Output the [X, Y] coordinate of the center of the cell containing the given text.  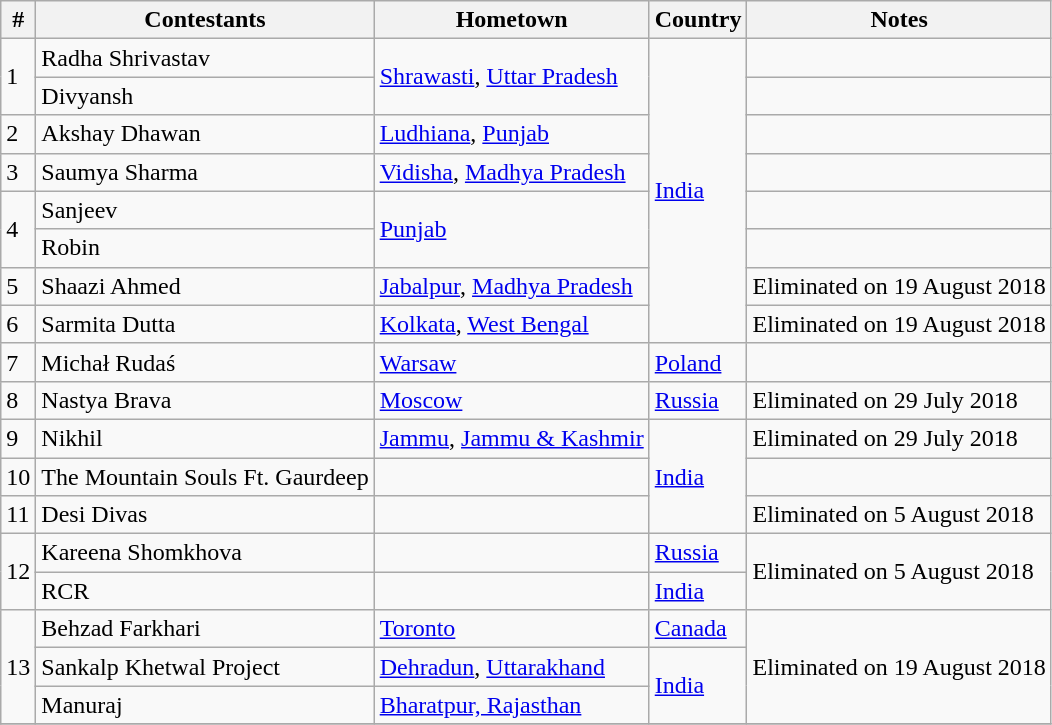
Jammu, Jammu & Kashmir [512, 438]
Bharatpur, Rajasthan [512, 705]
Contestants [205, 20]
Toronto [512, 629]
5 [18, 286]
Akshay Dhawan [205, 134]
Dehradun, Uttarakhand [512, 667]
Vidisha, Madhya Pradesh [512, 172]
Behzad Farkhari [205, 629]
10 [18, 477]
Canada [698, 629]
Kareena Shomkhova [205, 553]
Sanjeev [205, 210]
Saumya Sharma [205, 172]
12 [18, 572]
8 [18, 400]
Sankalp Khetwal Project [205, 667]
Shrawasti, Uttar Pradesh [512, 77]
Hometown [512, 20]
Divyansh [205, 96]
2 [18, 134]
Michał Rudaś [205, 362]
Jabalpur, Madhya Pradesh [512, 286]
6 [18, 324]
Shaazi Ahmed [205, 286]
7 [18, 362]
3 [18, 172]
Ludhiana, Punjab [512, 134]
Kolkata, West Bengal [512, 324]
Radha Shrivastav [205, 58]
Desi Divas [205, 515]
Nastya Brava [205, 400]
Nikhil [205, 438]
9 [18, 438]
Country [698, 20]
11 [18, 515]
1 [18, 77]
Manuraj [205, 705]
Robin [205, 248]
4 [18, 229]
RCR [205, 591]
Poland [698, 362]
Punjab [512, 229]
Warsaw [512, 362]
13 [18, 667]
# [18, 20]
Sarmita Dutta [205, 324]
Notes [899, 20]
The Mountain Souls Ft. Gaurdeep [205, 477]
Moscow [512, 400]
